Determine the [X, Y] coordinate at the center of the cell enclosing the given text.  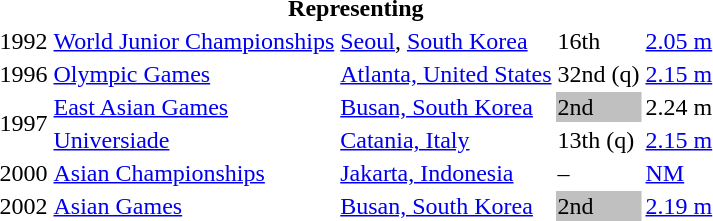
32nd (q) [598, 74]
Asian Championships [194, 173]
Catania, Italy [446, 140]
Universiade [194, 140]
Jakarta, Indonesia [446, 173]
13th (q) [598, 140]
– [598, 173]
16th [598, 41]
Seoul, South Korea [446, 41]
Atlanta, United States [446, 74]
Asian Games [194, 206]
Olympic Games [194, 74]
World Junior Championships [194, 41]
East Asian Games [194, 107]
